Return the (x, y) coordinate for the center point of the cell that contains the specified text.  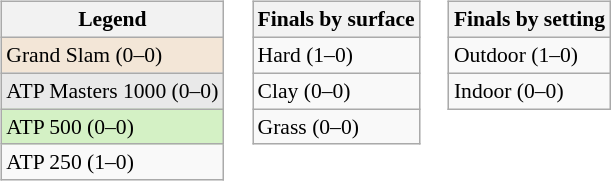
Grand Slam (0–0) (112, 55)
ATP 250 (1–0) (112, 162)
Grass (0–0) (336, 127)
ATP 500 (0–0) (112, 127)
ATP Masters 1000 (0–0) (112, 91)
Legend (112, 20)
Outdoor (1–0) (530, 55)
Finals by surface (336, 20)
Finals by setting (530, 20)
Clay (0–0) (336, 91)
Hard (1–0) (336, 55)
Indoor (0–0) (530, 91)
